From the cell containing the given text, extract its center point as [X, Y] coordinate. 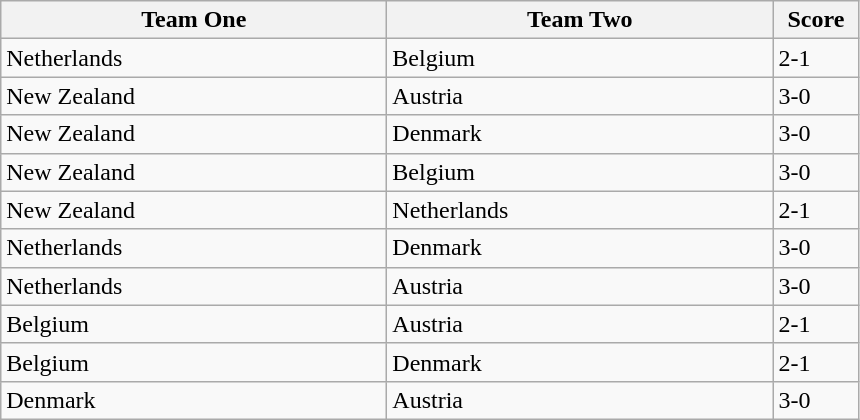
Team Two [580, 20]
Score [816, 20]
Team One [194, 20]
